Provide the [X, Y] coordinate of the cell's center where the given text is located.  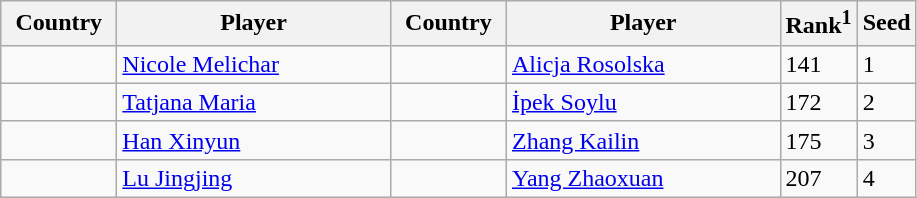
Lu Jingjing [254, 178]
Seed [886, 24]
Alicja Rosolska [643, 64]
İpek Soylu [643, 102]
3 [886, 140]
1 [886, 64]
Rank1 [818, 24]
Tatjana Maria [254, 102]
207 [818, 178]
Han Xinyun [254, 140]
Nicole Melichar [254, 64]
2 [886, 102]
172 [818, 102]
141 [818, 64]
175 [818, 140]
Zhang Kailin [643, 140]
4 [886, 178]
Yang Zhaoxuan [643, 178]
